Locate the cell with the specified text and output its (x, y) center coordinate. 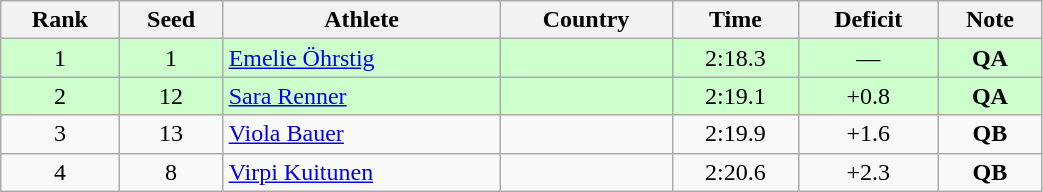
2:19.1 (735, 96)
3 (60, 134)
Deficit (868, 20)
2 (60, 96)
12 (171, 96)
Virpi Kuitunen (362, 172)
4 (60, 172)
2:18.3 (735, 58)
Note (990, 20)
Time (735, 20)
8 (171, 172)
Country (586, 20)
Viola Bauer (362, 134)
2:19.9 (735, 134)
13 (171, 134)
2:20.6 (735, 172)
+0.8 (868, 96)
Emelie Öhrstig (362, 58)
Seed (171, 20)
+2.3 (868, 172)
+1.6 (868, 134)
Athlete (362, 20)
Rank (60, 20)
Sara Renner (362, 96)
— (868, 58)
